Extract the [x, y] coordinate from the center of the cell holding the provided text.  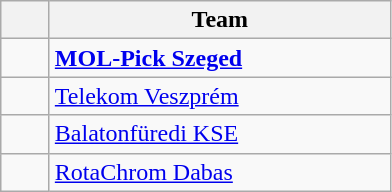
RotaChrom Dabas [220, 172]
Balatonfüredi KSE [220, 134]
Team [220, 20]
MOL-Pick Szeged [220, 58]
Telekom Veszprém [220, 96]
